Return [x, y] of the center of cell containing provided text 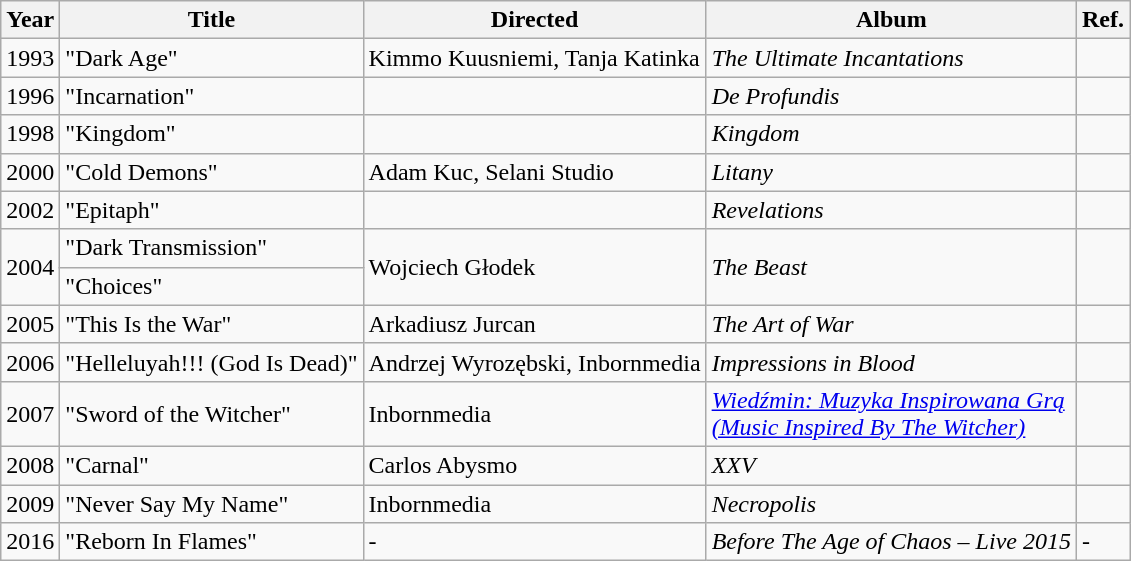
2005 [30, 324]
"Sword of the Witcher" [212, 414]
"Epitaph" [212, 210]
The Beast [891, 267]
The Ultimate Incantations [891, 58]
Before The Age of Chaos – Live 2015 [891, 542]
XXV [891, 465]
"Cold Demons" [212, 172]
Adam Kuc, Selani Studio [534, 172]
"Kingdom" [212, 134]
"Reborn In Flames" [212, 542]
"This Is the War" [212, 324]
Title [212, 20]
Revelations [891, 210]
2007 [30, 414]
"Carnal" [212, 465]
1996 [30, 96]
The Art of War [891, 324]
2009 [30, 503]
Impressions in Blood [891, 362]
"Choices" [212, 286]
Necropolis [891, 503]
"Helleluyah!!! (God Is Dead)" [212, 362]
Year [30, 20]
2002 [30, 210]
Kingdom [891, 134]
"Never Say My Name" [212, 503]
2008 [30, 465]
2004 [30, 267]
Wojciech Głodek [534, 267]
Arkadiusz Jurcan [534, 324]
Ref. [1102, 20]
2006 [30, 362]
Wiedźmin: Muzyka Inspirowana Grą(Music Inspired By The Witcher) [891, 414]
Kimmo Kuusniemi, Tanja Katinka [534, 58]
"Incarnation" [212, 96]
1993 [30, 58]
1998 [30, 134]
Directed [534, 20]
Andrzej Wyrozębski, Inbornmedia [534, 362]
Album [891, 20]
Litany [891, 172]
Carlos Abysmo [534, 465]
2016 [30, 542]
De Profundis [891, 96]
"Dark Age" [212, 58]
2000 [30, 172]
"Dark Transmission" [212, 248]
